Provide the (X, Y) coordinate of the cell's center where the given text is located.  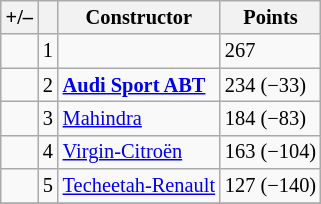
234 (−33) (270, 85)
1 (48, 51)
+/– (20, 17)
2 (48, 85)
Virgin-Citroën (139, 152)
3 (48, 118)
184 (−83) (270, 118)
Constructor (139, 17)
4 (48, 152)
Mahindra (139, 118)
Techeetah-Renault (139, 186)
Points (270, 17)
163 (−104) (270, 152)
5 (48, 186)
Audi Sport ABT (139, 85)
127 (−140) (270, 186)
267 (270, 51)
